Capture the cell that displays the provided text and extract its [X, Y] central coordinate. 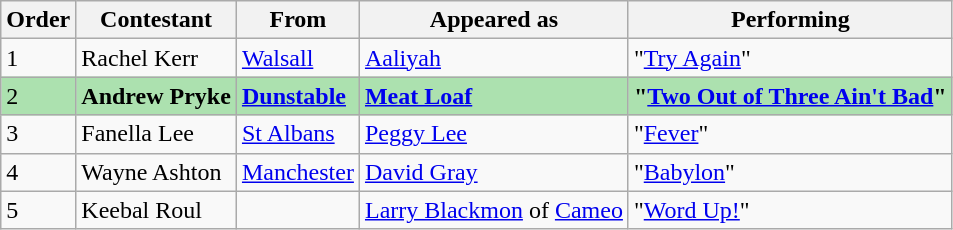
5 [38, 210]
Contestant [156, 20]
"Two Out of Three Ain't Bad" [790, 96]
Appeared as [494, 20]
Andrew Pryke [156, 96]
"Try Again" [790, 58]
Rachel Kerr [156, 58]
Meat Loaf [494, 96]
"Fever" [790, 134]
4 [38, 172]
2 [38, 96]
From [298, 20]
Aaliyah [494, 58]
Performing [790, 20]
St Albans [298, 134]
Order [38, 20]
1 [38, 58]
Fanella Lee [156, 134]
Manchester [298, 172]
Walsall [298, 58]
3 [38, 134]
Keebal Roul [156, 210]
Wayne Ashton [156, 172]
Peggy Lee [494, 134]
David Gray [494, 172]
"Babylon" [790, 172]
"Word Up!" [790, 210]
Dunstable [298, 96]
Larry Blackmon of Cameo [494, 210]
